Scan for the cell matching the given text and deliver its [x, y] coordinate at center. 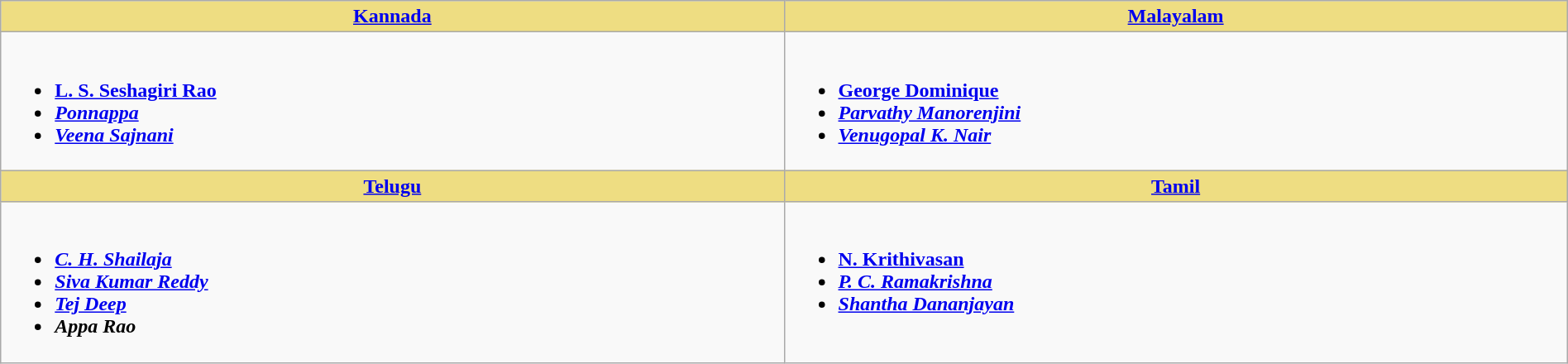
C. H. ShailajaSiva Kumar ReddyTej DeepAppa Rao [392, 282]
George DominiqueParvathy ManorenjiniVenugopal K. Nair [1176, 101]
Tamil [1176, 186]
Telugu [392, 186]
Malayalam [1176, 17]
L. S. Seshagiri RaoPonnappaVeena Sajnani [392, 101]
Kannada [392, 17]
N. KrithivasanP. C. RamakrishnaShantha Dananjayan [1176, 282]
